Determine the (x, y) coordinate at the center of the cell enclosing the given text.  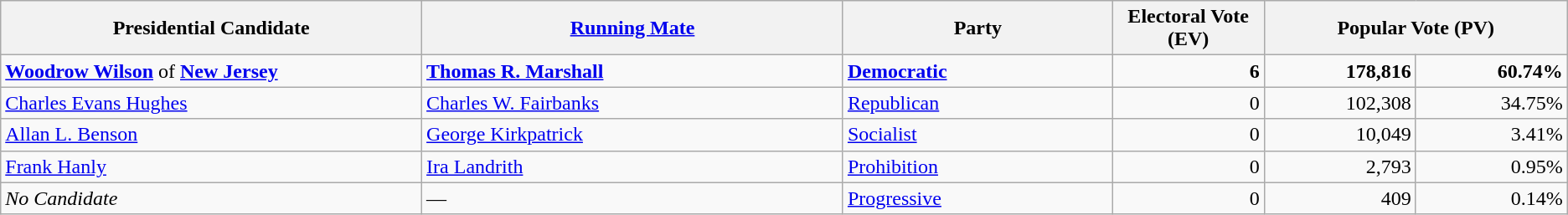
0.14% (1491, 198)
Allan L. Benson (211, 135)
Popular Vote (PV) (1416, 28)
Frank Hanly (211, 166)
Electoral Vote (EV) (1188, 28)
Prohibition (977, 166)
2,793 (1340, 166)
0.95% (1491, 166)
Thomas R. Marshall (633, 71)
George Kirkpatrick (633, 135)
10,049 (1340, 135)
409 (1340, 198)
Socialist (977, 135)
No Candidate (211, 198)
Presidential Candidate (211, 28)
102,308 (1340, 103)
Running Mate (633, 28)
Charles W. Fairbanks (633, 103)
6 (1188, 71)
60.74% (1491, 71)
Democratic (977, 71)
Woodrow Wilson of New Jersey (211, 71)
3.41% (1491, 135)
Ira Landrith (633, 166)
Republican (977, 103)
— (633, 198)
Progressive (977, 198)
178,816 (1340, 71)
Party (977, 28)
34.75% (1491, 103)
Charles Evans Hughes (211, 103)
